Capture the cell that displays the provided text and extract its (x, y) central coordinate. 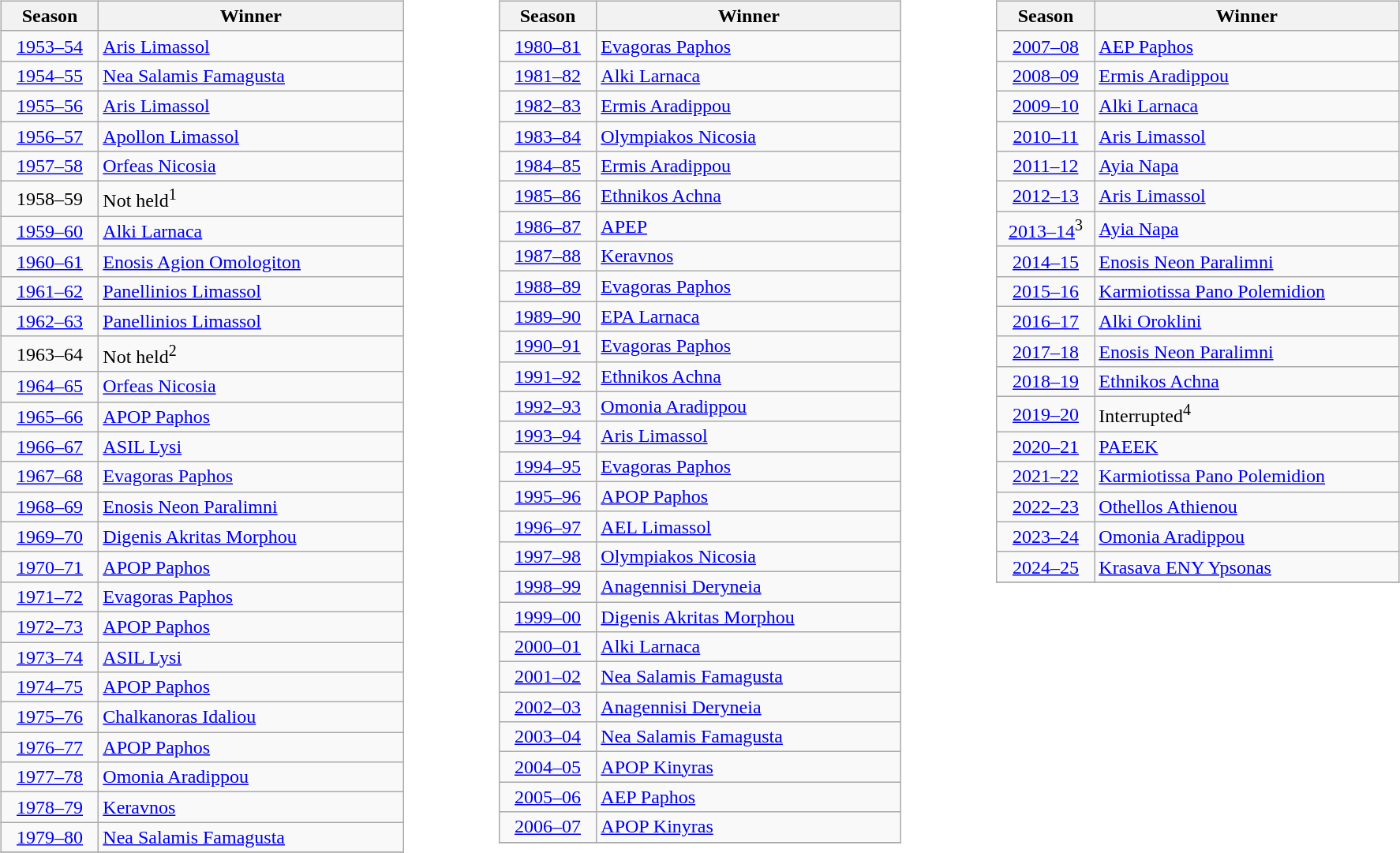
Chalkanoras Idaliou (251, 717)
2019–20 (1046, 415)
2011–12 (1046, 166)
1969–70 (50, 537)
1976–77 (50, 747)
2013–143 (1046, 229)
2018–19 (1046, 381)
Not held2 (251, 354)
1991–92 (548, 376)
2005–06 (548, 797)
Krasava ENY Ypsonas (1247, 567)
1961–62 (50, 291)
1974–75 (50, 687)
1954–55 (50, 76)
2015–16 (1046, 291)
1955–56 (50, 106)
1964–65 (50, 387)
1981–82 (548, 76)
1965–66 (50, 417)
1989–90 (548, 316)
1959–60 (50, 231)
1973–74 (50, 657)
2014–15 (1046, 261)
EPA Larnaca (749, 316)
1960–61 (50, 261)
1987–88 (548, 256)
1995–96 (548, 496)
1979–80 (50, 837)
1990–91 (548, 346)
2002–03 (548, 707)
1983–84 (548, 137)
1978–79 (50, 807)
1962–63 (50, 321)
1986–87 (548, 226)
1957–58 (50, 166)
1970–71 (50, 567)
Apollon Limassol (251, 137)
2004–05 (548, 767)
1975–76 (50, 717)
Interrupted4 (1247, 415)
Othellos Athienou (1247, 507)
2007–08 (1046, 46)
1980–81 (548, 46)
1993–94 (548, 436)
Alki Oroklini (1247, 321)
2022–23 (1046, 507)
1996–97 (548, 526)
2006–07 (548, 827)
AEL Limassol (749, 526)
2009–10 (1046, 106)
1967–68 (50, 477)
1972–73 (50, 627)
2012–13 (1046, 196)
1997–98 (548, 556)
1968–69 (50, 507)
1992–93 (548, 406)
2016–17 (1046, 321)
2001–02 (548, 677)
1984–85 (548, 166)
APEP (749, 226)
2003–04 (548, 737)
Not held1 (251, 199)
1966–67 (50, 447)
2017–18 (1046, 351)
1958–59 (50, 199)
1953–54 (50, 46)
Enosis Agion Omologiton (251, 261)
PAEEK (1247, 447)
1998–99 (548, 586)
1971–72 (50, 597)
2000–01 (548, 647)
1994–95 (548, 466)
2020–21 (1046, 447)
2023–24 (1046, 537)
2010–11 (1046, 137)
2024–25 (1046, 567)
1999–00 (548, 616)
1988–89 (548, 286)
1982–83 (548, 106)
1963–64 (50, 354)
1985–86 (548, 196)
1977–78 (50, 777)
2008–09 (1046, 76)
1956–57 (50, 137)
2021–22 (1046, 477)
